Return the (x, y) coordinate for the center point of the cell that contains the specified text.  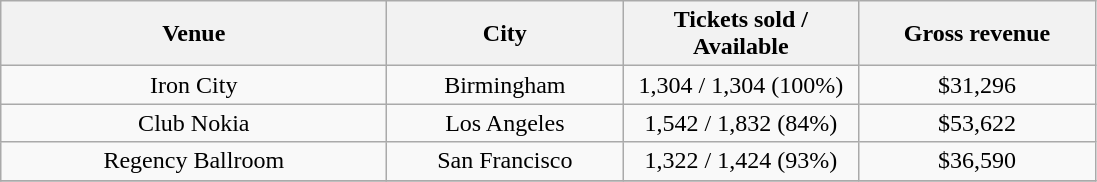
$53,622 (977, 123)
Los Angeles (505, 123)
Regency Ballroom (194, 161)
1,542 / 1,832 (84%) (741, 123)
Iron City (194, 85)
San Francisco (505, 161)
City (505, 34)
Club Nokia (194, 123)
Gross revenue (977, 34)
Venue (194, 34)
$36,590 (977, 161)
Birmingham (505, 85)
1,322 / 1,424 (93%) (741, 161)
Tickets sold / Available (741, 34)
1,304 / 1,304 (100%) (741, 85)
$31,296 (977, 85)
